Detect which cell encompasses the target text, then output its (X, Y) center coordinate. 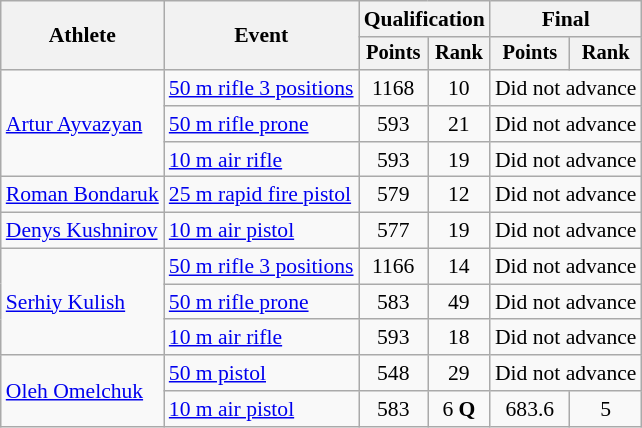
Event (262, 36)
Athlete (82, 36)
577 (394, 231)
50 m pistol (262, 373)
18 (459, 338)
683.6 (530, 409)
Oleh Omelchuk (82, 390)
25 m rapid fire pistol (262, 195)
548 (394, 373)
Roman Bondaruk (82, 195)
5 (606, 409)
Serhiy Kulish (82, 302)
1166 (394, 267)
21 (459, 124)
1168 (394, 88)
579 (394, 195)
6 Q (459, 409)
49 (459, 302)
Qualification (424, 19)
Artur Ayvazyan (82, 124)
29 (459, 373)
12 (459, 195)
Denys Kushnirov (82, 231)
10 (459, 88)
14 (459, 267)
Final (566, 19)
